Detect which cell encompasses the target text, then output its (X, Y) center coordinate. 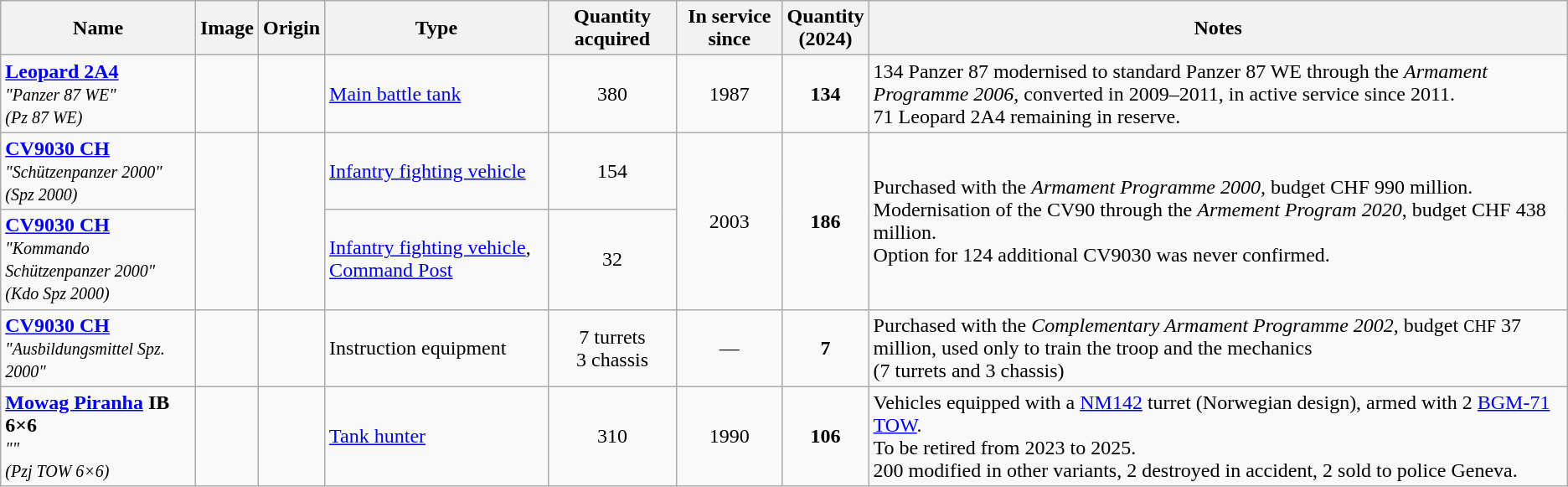
310 (611, 436)
CV9030 CH"Kommando Schützenpanzer 2000" (Kdo Spz 2000) (99, 260)
Infantry fighting vehicle, Command Post (437, 260)
Name (99, 28)
Instruction equipment (437, 348)
Origin (291, 28)
1990 (730, 436)
Mowag Piranha IB6×6"" (Pzj TOW 6×6) (99, 436)
134 (826, 94)
CV9030 CH"Ausbildungsmittel Spz. 2000" (99, 348)
Notes (1218, 28)
Quantity(2024) (826, 28)
CV9030 CH"Schützenpanzer 2000" (Spz 2000) (99, 171)
In service since (730, 28)
380 (611, 94)
— (730, 348)
1987 (730, 94)
154 (611, 171)
Main battle tank (437, 94)
Infantry fighting vehicle (437, 171)
Quantity acquired (611, 28)
Type (437, 28)
Leopard 2A4"Panzer 87 WE"(Pz 87 WE) (99, 94)
7 turrets3 chassis (611, 348)
7 (826, 348)
Tank hunter (437, 436)
Image (226, 28)
32 (611, 260)
186 (826, 221)
106 (826, 436)
2003 (730, 221)
